Provide the [X, Y] coordinate of the cell's center where the given text is located.  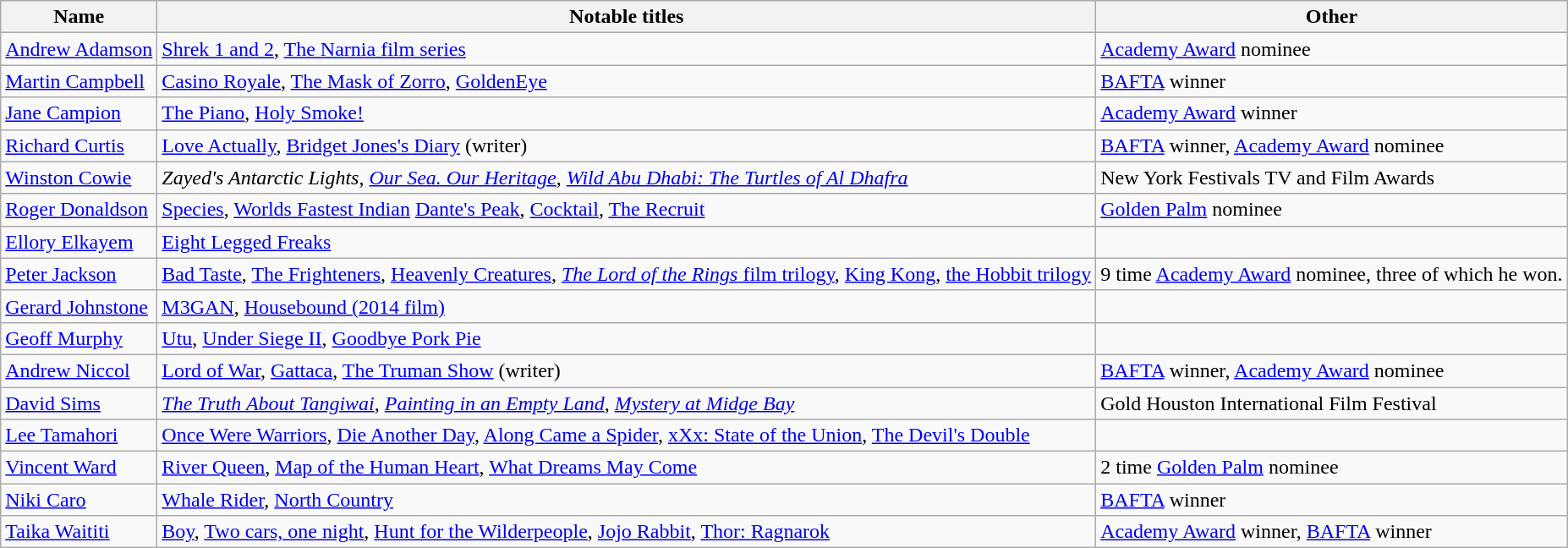
Taika Waititi [79, 532]
Academy Award nominee [1331, 49]
Once Were Warriors, Die Another Day, Along Came a Spider, xXx: State of the Union, The Devil's Double [627, 436]
Richard Curtis [79, 145]
2 time Golden Palm nominee [1331, 468]
Andrew Adamson [79, 49]
Eight Legged Freaks [627, 242]
Peter Jackson [79, 274]
Boy, Two cars, one night, Hunt for the Wilderpeople, Jojo Rabbit, Thor: Ragnarok [627, 532]
Bad Taste, The Frighteners, Heavenly Creatures, The Lord of the Rings film trilogy, King Kong, the Hobbit trilogy [627, 274]
Lord of War, Gattaca, The Truman Show (writer) [627, 370]
Love Actually, Bridget Jones's Diary (writer) [627, 145]
Vincent Ward [79, 468]
Other [1331, 17]
New York Festivals TV and Film Awards [1331, 178]
Gold Houston International Film Festival [1331, 403]
The Piano, Holy Smoke! [627, 113]
Whale Rider, North Country [627, 500]
Zayed's Antarctic Lights, Our Sea. Our Heritage, Wild Abu Dhabi: The Turtles of Al Dhafra [627, 178]
Winston Cowie [79, 178]
Roger Donaldson [79, 210]
David Sims [79, 403]
Academy Award winner [1331, 113]
The Truth About Tangiwai, Painting in an Empty Land, Mystery at Midge Bay [627, 403]
Geoff Murphy [79, 338]
Notable titles [627, 17]
Andrew Niccol [79, 370]
River Queen, Map of the Human Heart, What Dreams May Come [627, 468]
Shrek 1 and 2, The Narnia film series [627, 49]
Niki Caro [79, 500]
Name [79, 17]
Golden Palm nominee [1331, 210]
Ellory Elkayem [79, 242]
Academy Award winner, BAFTA winner [1331, 532]
Martin Campbell [79, 81]
Jane Campion [79, 113]
Utu, Under Siege II, Goodbye Pork Pie [627, 338]
Lee Tamahori [79, 436]
9 time Academy Award nominee, three of which he won. [1331, 274]
Species, Worlds Fastest Indian Dante's Peak, Cocktail, The Recruit [627, 210]
Casino Royale, The Mask of Zorro, GoldenEye [627, 81]
M3GAN, Housebound (2014 film) [627, 306]
Gerard Johnstone [79, 306]
